Find where the given text appears and provide that cell's center as [x, y] coordinate. 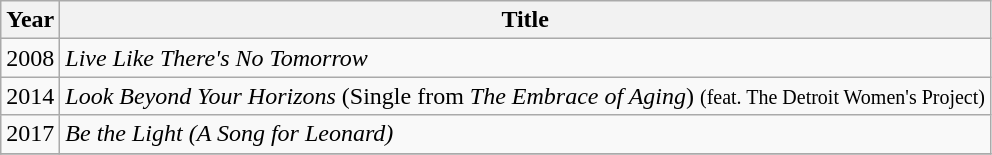
2014 [30, 96]
2017 [30, 134]
Live Like There's No Tomorrow [526, 58]
Be the Light (A Song for Leonard) [526, 134]
Title [526, 20]
Year [30, 20]
Look Beyond Your Horizons (Single from The Embrace of Aging) (feat. The Detroit Women's Project) [526, 96]
2008 [30, 58]
